Pinpoint the cell where the given text exists, returning its (x, y) midpoint coordinate. 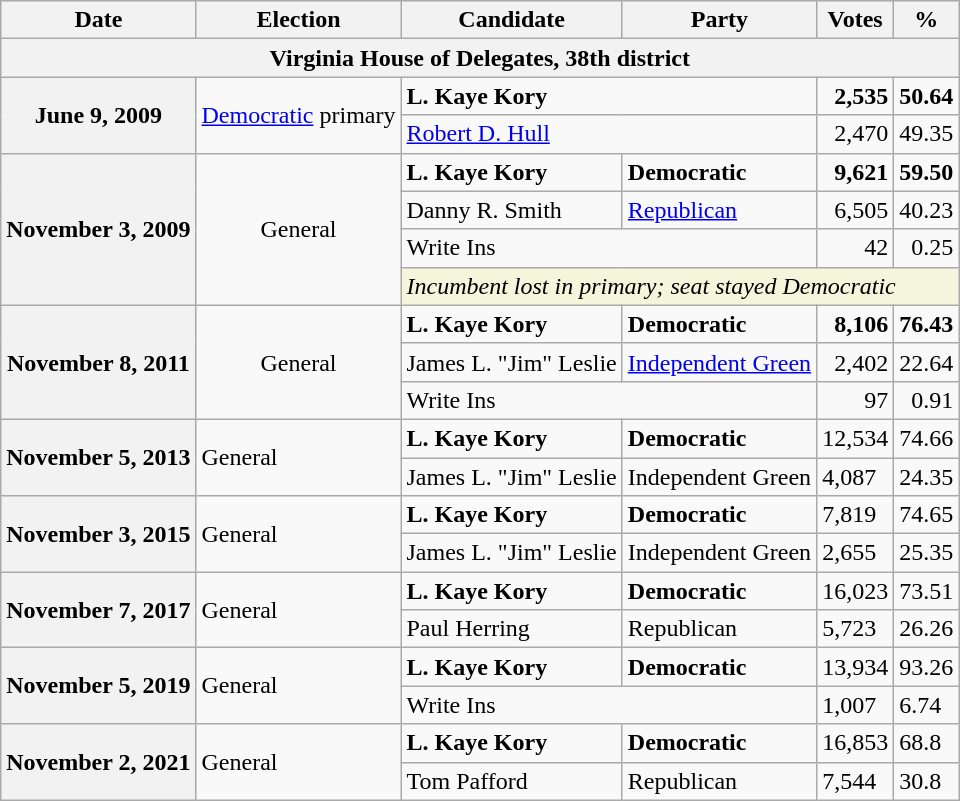
16,853 (856, 743)
Tom Pafford (512, 781)
16,023 (856, 591)
November 2, 2021 (98, 762)
November 3, 2015 (98, 534)
November 8, 2011 (98, 362)
Incumbent lost in primary; seat stayed Democratic (680, 286)
November 3, 2009 (98, 229)
% (926, 20)
2,402 (856, 362)
7,819 (856, 515)
76.43 (926, 324)
8,106 (856, 324)
November 5, 2013 (98, 457)
26.26 (926, 629)
0.91 (926, 400)
November 7, 2017 (98, 610)
25.35 (926, 553)
50.64 (926, 96)
13,934 (856, 667)
2,655 (856, 553)
97 (856, 400)
22.64 (926, 362)
Votes (856, 20)
49.35 (926, 134)
73.51 (926, 591)
Election (298, 20)
November 5, 2019 (98, 686)
4,087 (856, 477)
Candidate (512, 20)
Robert D. Hull (609, 134)
59.50 (926, 172)
2,470 (856, 134)
Virginia House of Delegates, 38th district (480, 58)
74.66 (926, 438)
12,534 (856, 438)
42 (856, 248)
1,007 (856, 705)
2,535 (856, 96)
6,505 (856, 210)
30.8 (926, 781)
9,621 (856, 172)
Party (719, 20)
Danny R. Smith (512, 210)
93.26 (926, 667)
June 9, 2009 (98, 115)
24.35 (926, 477)
Date (98, 20)
Paul Herring (512, 629)
6.74 (926, 705)
0.25 (926, 248)
5,723 (856, 629)
68.8 (926, 743)
Democratic primary (298, 115)
7,544 (856, 781)
74.65 (926, 515)
40.23 (926, 210)
